Return the (x, y) coordinate for the center point of the cell that contains the specified text.  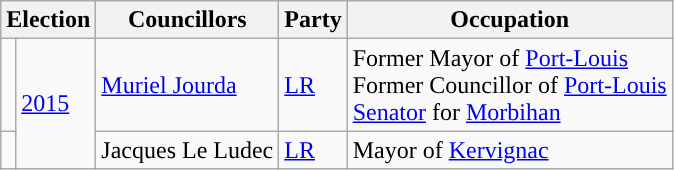
Occupation (510, 20)
2015 (56, 104)
Muriel Jourda (188, 85)
Former Mayor of Port-LouisFormer Councillor of Port-LouisSenator for Morbihan (510, 85)
Election (48, 20)
Jacques Le Ludec (188, 150)
Party (313, 20)
Councillors (188, 20)
Mayor of Kervignac (510, 150)
